Locate the cell with the specified text and output its [x, y] center coordinate. 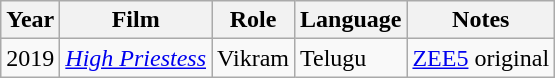
2019 [30, 58]
High Priestess [136, 58]
ZEE5 original [481, 58]
Year [30, 20]
Telugu [350, 58]
Film [136, 20]
Notes [481, 20]
Vikram [254, 58]
Language [350, 20]
Role [254, 20]
